Provide the [x, y] coordinate of the cell's center where the given text is located.  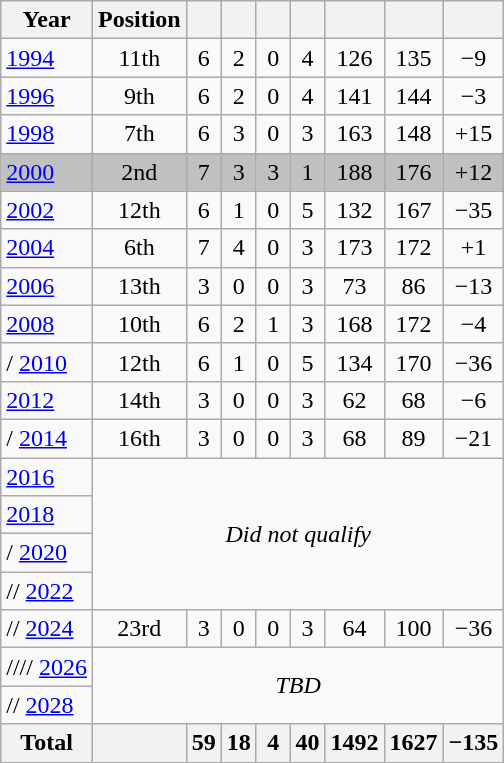
188 [354, 172]
132 [354, 210]
Position [139, 20]
+15 [474, 134]
2008 [47, 324]
/ 2020 [47, 553]
−35 [474, 210]
176 [414, 172]
23rd [139, 629]
163 [354, 134]
2000 [47, 172]
135 [414, 58]
// 2022 [47, 591]
1627 [414, 743]
13th [139, 286]
173 [354, 248]
2002 [47, 210]
1996 [47, 96]
/ 2010 [47, 362]
2nd [139, 172]
// 2028 [47, 705]
//// 2026 [47, 667]
+12 [474, 172]
64 [354, 629]
14th [139, 400]
// 2024 [47, 629]
+1 [474, 248]
1994 [47, 58]
1998 [47, 134]
168 [354, 324]
170 [414, 362]
−6 [474, 400]
Did not qualify [298, 534]
1492 [354, 743]
TBD [298, 686]
−9 [474, 58]
2004 [47, 248]
100 [414, 629]
−135 [474, 743]
16th [139, 438]
−13 [474, 286]
2012 [47, 400]
2016 [47, 477]
59 [204, 743]
11th [139, 58]
−3 [474, 96]
144 [414, 96]
126 [354, 58]
148 [414, 134]
7th [139, 134]
18 [238, 743]
2018 [47, 515]
2006 [47, 286]
167 [414, 210]
9th [139, 96]
−4 [474, 324]
Year [47, 20]
134 [354, 362]
Total [47, 743]
40 [308, 743]
/ 2014 [47, 438]
73 [354, 286]
89 [414, 438]
10th [139, 324]
62 [354, 400]
141 [354, 96]
86 [414, 286]
−21 [474, 438]
6th [139, 248]
